Locate the cell with the specified text and output its (x, y) center coordinate. 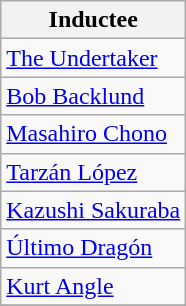
Último Dragón (94, 248)
Kurt Angle (94, 286)
The Undertaker (94, 58)
Bob Backlund (94, 96)
Kazushi Sakuraba (94, 210)
Inductee (94, 20)
Tarzán López (94, 172)
Masahiro Chono (94, 134)
